For the text-containing cell, return its midpoint in (X, Y) coordinate format. 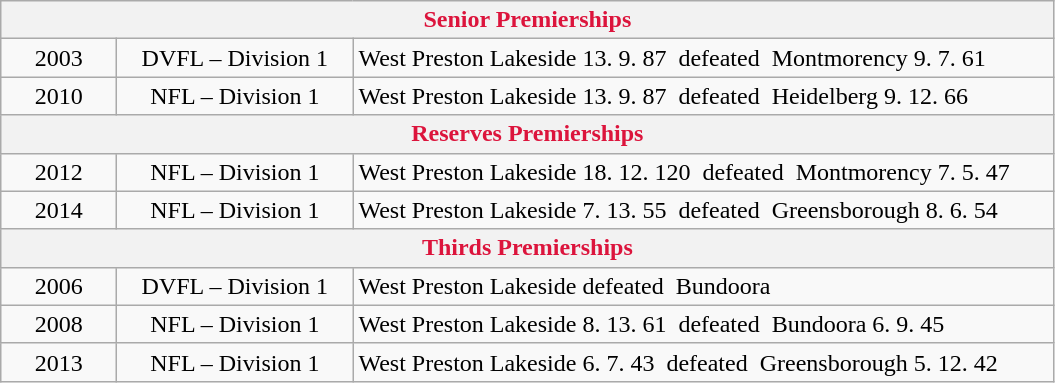
West Preston Lakeside 7. 13. 55 defeated Greensborough 8. 6. 54 (704, 210)
2008 (59, 324)
2013 (59, 362)
West Preston Lakeside 18. 12. 120 defeated Montmorency 7. 5. 47 (704, 172)
2006 (59, 286)
West Preston Lakeside 13. 9. 87 defeated Montmorency 9. 7. 61 (704, 58)
West Preston Lakeside 6. 7. 43 defeated Greensborough 5. 12. 42 (704, 362)
2012 (59, 172)
2014 (59, 210)
West Preston Lakeside defeated Bundoora (704, 286)
2003 (59, 58)
Senior Premierships (528, 20)
West Preston Lakeside 13. 9. 87 defeated Heidelberg 9. 12. 66 (704, 96)
Reserves Premierships (528, 134)
Thirds Premierships (528, 248)
2010 (59, 96)
West Preston Lakeside 8. 13. 61 defeated Bundoora 6. 9. 45 (704, 324)
